Find where the given text appears and provide that cell's center as (x, y) coordinate. 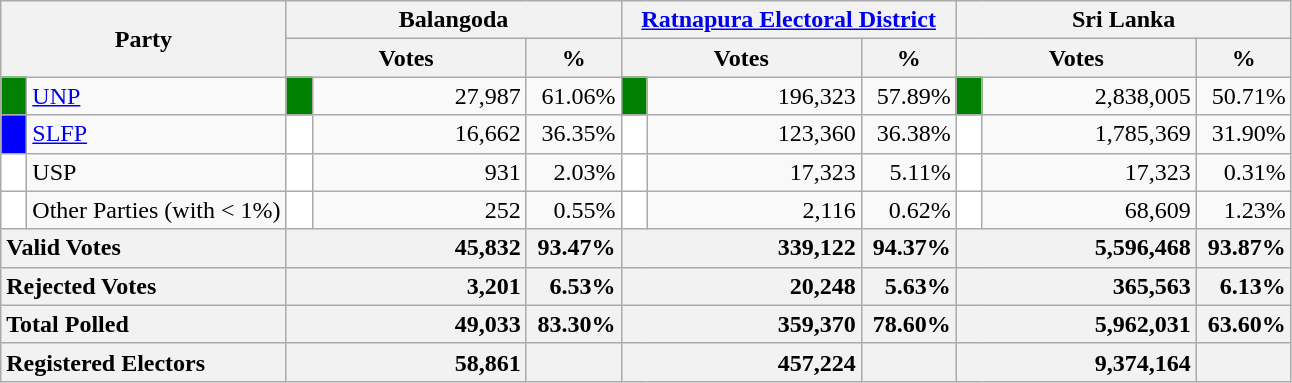
5,962,031 (1076, 324)
16,662 (419, 134)
Total Polled (144, 324)
Sri Lanka (1124, 20)
931 (419, 172)
USP (156, 172)
5.63% (908, 286)
365,563 (1076, 286)
5,596,468 (1076, 248)
252 (419, 210)
93.47% (574, 248)
0.62% (908, 210)
78.60% (908, 324)
57.89% (908, 96)
20,248 (741, 286)
3,201 (406, 286)
49,033 (406, 324)
61.06% (574, 96)
36.35% (574, 134)
6.53% (574, 286)
94.37% (908, 248)
31.90% (1244, 134)
123,360 (754, 134)
63.60% (1244, 324)
SLFP (156, 134)
45,832 (406, 248)
0.31% (1244, 172)
5.11% (908, 172)
339,122 (741, 248)
58,861 (406, 362)
Balangoda (454, 20)
Valid Votes (144, 248)
UNP (156, 96)
359,370 (741, 324)
36.38% (908, 134)
Other Parties (with < 1%) (156, 210)
196,323 (754, 96)
Ratnapura Electoral District (788, 20)
6.13% (1244, 286)
83.30% (574, 324)
93.87% (1244, 248)
50.71% (1244, 96)
Rejected Votes (144, 286)
Registered Electors (144, 362)
2,116 (754, 210)
2,838,005 (1089, 96)
68,609 (1089, 210)
27,987 (419, 96)
9,374,164 (1076, 362)
0.55% (574, 210)
Party (144, 39)
1,785,369 (1089, 134)
2.03% (574, 172)
1.23% (1244, 210)
457,224 (741, 362)
